Search for the cell housing the specified text and yield its (X, Y) center coordinate. 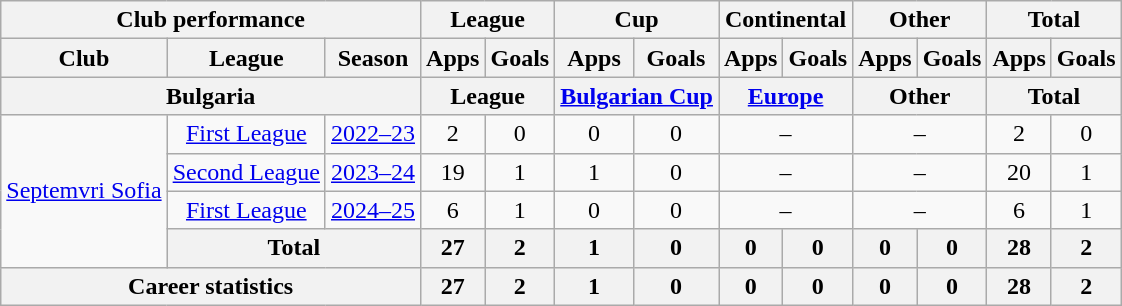
Club (84, 58)
2024–25 (372, 210)
Bulgarian Cup (637, 96)
Europe (785, 96)
2023–24 (372, 172)
Septemvri Sofia (84, 191)
20 (1019, 172)
Club performance (211, 20)
Bulgaria (211, 96)
Career statistics (211, 286)
Second League (246, 172)
2022–23 (372, 134)
Season (372, 58)
19 (453, 172)
Cup (637, 20)
Continental (785, 20)
